Pinpoint the cell where the given text exists, returning its (x, y) midpoint coordinate. 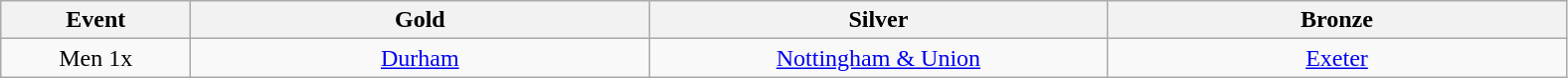
Exeter (1336, 58)
Silver (879, 20)
Bronze (1336, 20)
Durham (420, 58)
Men 1x (95, 58)
Event (95, 20)
Gold (420, 20)
Nottingham & Union (879, 58)
